From the cell containing the given text, extract its center point as [x, y] coordinate. 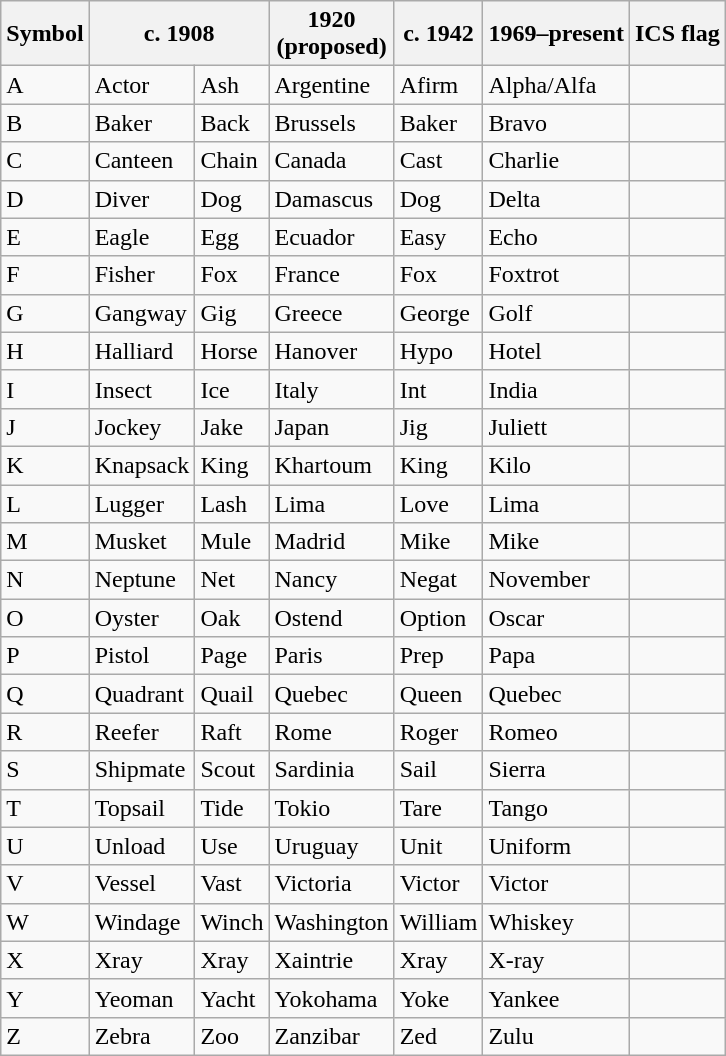
ICS flag [677, 34]
William [438, 922]
Uruguay [332, 846]
X-ray [556, 960]
Sail [438, 770]
Bravo [556, 123]
Zed [438, 1036]
Y [45, 998]
Vessel [142, 884]
Prep [438, 656]
J [45, 427]
Ice [232, 389]
Afirm [438, 85]
K [45, 465]
Diver [142, 199]
Oscar [556, 618]
Yokohama [332, 998]
Brussels [332, 123]
Gangway [142, 313]
Love [438, 503]
Tokio [332, 808]
1920(proposed) [332, 34]
Charlie [556, 161]
Gig [232, 313]
c. 1908 [179, 34]
R [45, 732]
Jig [438, 427]
Greece [332, 313]
India [556, 389]
Mule [232, 542]
G [45, 313]
Q [45, 694]
Topsail [142, 808]
Canteen [142, 161]
1969–present [556, 34]
Hypo [438, 351]
Oak [232, 618]
S [45, 770]
B [45, 123]
Net [232, 580]
George [438, 313]
Lugger [142, 503]
Madrid [332, 542]
Fisher [142, 275]
Papa [556, 656]
N [45, 580]
Uniform [556, 846]
Yacht [232, 998]
Halliard [142, 351]
Actor [142, 85]
Hotel [556, 351]
Winch [232, 922]
A [45, 85]
Jockey [142, 427]
L [45, 503]
F [45, 275]
Quadrant [142, 694]
Neptune [142, 580]
France [332, 275]
Int [438, 389]
Ash [232, 85]
Back [232, 123]
M [45, 542]
Ostend [332, 618]
Sardinia [332, 770]
Quail [232, 694]
V [45, 884]
November [556, 580]
Nancy [332, 580]
Italy [332, 389]
Argentine [332, 85]
W [45, 922]
Tare [438, 808]
Juliett [556, 427]
Unit [438, 846]
P [45, 656]
Yoke [438, 998]
Sierra [556, 770]
I [45, 389]
Hanover [332, 351]
D [45, 199]
Khartoum [332, 465]
Windage [142, 922]
Washington [332, 922]
Raft [232, 732]
H [45, 351]
Negat [438, 580]
Egg [232, 237]
Kilo [556, 465]
Ecuador [332, 237]
Whiskey [556, 922]
T [45, 808]
Alpha/Alfa [556, 85]
Knapsack [142, 465]
E [45, 237]
Romeo [556, 732]
Chain [232, 161]
Tide [232, 808]
Yeoman [142, 998]
Use [232, 846]
Jake [232, 427]
Tango [556, 808]
Yankee [556, 998]
Easy [438, 237]
Damascus [332, 199]
Zoo [232, 1036]
Golf [556, 313]
Cast [438, 161]
Pistol [142, 656]
Unload [142, 846]
Z [45, 1036]
Echo [556, 237]
Symbol [45, 34]
Roger [438, 732]
Scout [232, 770]
Page [232, 656]
Shipmate [142, 770]
Horse [232, 351]
Zulu [556, 1036]
c. 1942 [438, 34]
Victoria [332, 884]
Oyster [142, 618]
Xaintrie [332, 960]
Lash [232, 503]
Japan [332, 427]
Zanzibar [332, 1036]
Insect [142, 389]
Option [438, 618]
Vast [232, 884]
Reefer [142, 732]
C [45, 161]
X [45, 960]
Paris [332, 656]
Eagle [142, 237]
U [45, 846]
O [45, 618]
Zebra [142, 1036]
Musket [142, 542]
Canada [332, 161]
Delta [556, 199]
Foxtrot [556, 275]
Queen [438, 694]
Rome [332, 732]
